For the text-containing cell, return its midpoint in (x, y) coordinate format. 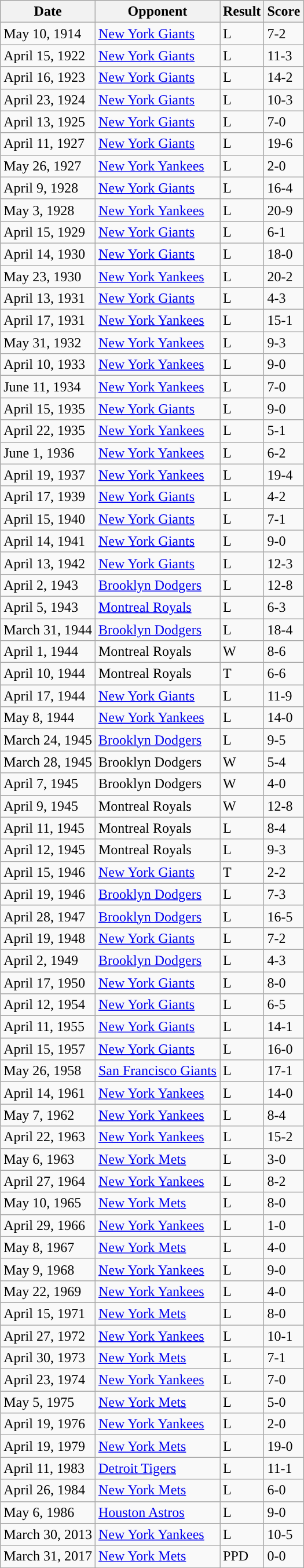
May 9, 1968 (48, 1269)
April 2, 1949 (48, 960)
5-0 (284, 1402)
April 19, 1976 (48, 1424)
April 26, 1984 (48, 1490)
May 8, 1944 (48, 718)
April 11, 1955 (48, 1027)
April 17, 1950 (48, 983)
20-9 (284, 210)
April 29, 1966 (48, 1225)
April 15, 1971 (48, 1313)
May 6, 1963 (48, 1159)
April 17, 1939 (48, 497)
April 12, 1945 (48, 850)
6-0 (284, 1490)
May 3, 1928 (48, 210)
11-3 (284, 56)
10-5 (284, 1534)
4-2 (284, 497)
April 13, 1931 (48, 299)
April 30, 1973 (48, 1358)
April 23, 1924 (48, 100)
15-1 (284, 321)
2-2 (284, 872)
April 15, 1929 (48, 232)
April 15, 1922 (48, 56)
March 31, 2017 (48, 1556)
April 23, 1974 (48, 1380)
20-2 (284, 277)
March 31, 1944 (48, 629)
April 11, 1983 (48, 1468)
April 2, 1943 (48, 585)
April 27, 1972 (48, 1335)
May 7, 1962 (48, 1115)
April 10, 1944 (48, 674)
15-2 (284, 1137)
April 22, 1963 (48, 1137)
19-6 (284, 144)
April 22, 1935 (48, 431)
6-6 (284, 674)
April 12, 1954 (48, 1005)
6-3 (284, 607)
April 13, 1942 (48, 563)
March 28, 1945 (48, 762)
8-2 (284, 1181)
11-1 (284, 1468)
April 17, 1931 (48, 321)
14-1 (284, 1027)
12-3 (284, 563)
5-4 (284, 762)
16-0 (284, 1049)
May 6, 1986 (48, 1512)
April 11, 1927 (48, 144)
PPD (242, 1556)
6-1 (284, 232)
March 24, 1945 (48, 740)
3-0 (284, 1159)
April 19, 1948 (48, 938)
April 28, 1947 (48, 916)
May 8, 1967 (48, 1247)
April 27, 1964 (48, 1181)
6-5 (284, 1005)
March 30, 2013 (48, 1534)
April 10, 1933 (48, 365)
6-2 (284, 453)
16-5 (284, 916)
April 15, 1946 (48, 872)
April 14, 1941 (48, 541)
16-4 (284, 188)
April 5, 1943 (48, 607)
April 7, 1945 (48, 784)
Opponent (158, 12)
18-4 (284, 629)
April 13, 1925 (48, 122)
May 10, 1965 (48, 1203)
April 1, 1944 (48, 652)
April 14, 1961 (48, 1093)
14-2 (284, 78)
Date (48, 12)
10-3 (284, 100)
10-1 (284, 1335)
May 23, 1930 (48, 277)
San Francisco Giants (158, 1071)
May 31, 1932 (48, 343)
May 5, 1975 (48, 1402)
April 15, 1940 (48, 519)
April 9, 1945 (48, 806)
June 1, 1936 (48, 453)
18-0 (284, 254)
April 19, 1946 (48, 894)
7-3 (284, 894)
April 15, 1957 (48, 1049)
May 22, 1969 (48, 1291)
0-0 (284, 1556)
17-1 (284, 1071)
April 15, 1935 (48, 409)
May 10, 1914 (48, 34)
June 11, 1934 (48, 387)
April 14, 1930 (48, 254)
April 9, 1928 (48, 188)
8-6 (284, 652)
19-0 (284, 1446)
9-5 (284, 740)
19-4 (284, 475)
Result (242, 12)
Houston Astros (158, 1512)
May 26, 1958 (48, 1071)
April 19, 1979 (48, 1446)
Score (284, 12)
May 26, 1927 (48, 166)
Detroit Tigers (158, 1468)
April 16, 1923 (48, 78)
April 19, 1937 (48, 475)
April 17, 1944 (48, 696)
5-1 (284, 431)
11-9 (284, 696)
April 11, 1945 (48, 828)
1-0 (284, 1225)
